Scan for the cell matching the given text and deliver its (X, Y) coordinate at center. 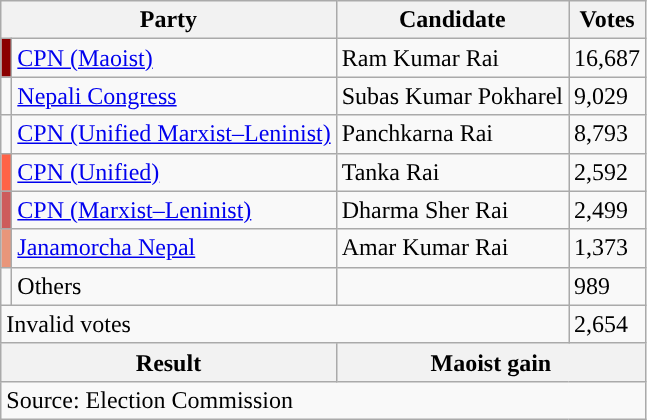
8,793 (608, 134)
CPN (Marxist–Leninist) (174, 210)
Votes (608, 20)
Tanka Rai (452, 172)
Result (168, 362)
2,654 (608, 324)
Party (168, 20)
Source: Election Commission (324, 400)
Nepali Congress (174, 96)
16,687 (608, 58)
Janamorcha Nepal (174, 248)
1,373 (608, 248)
9,029 (608, 96)
989 (608, 286)
Ram Kumar Rai (452, 58)
Amar Kumar Rai (452, 248)
CPN (Unified Marxist–Leninist) (174, 134)
CPN (Maoist) (174, 58)
Subas Kumar Pokharel (452, 96)
Candidate (452, 20)
Others (174, 286)
Maoist gain (490, 362)
CPN (Unified) (174, 172)
Dharma Sher Rai (452, 210)
Invalid votes (285, 324)
2,499 (608, 210)
Panchkarna Rai (452, 134)
2,592 (608, 172)
